For the text-containing cell, return its midpoint in [x, y] coordinate format. 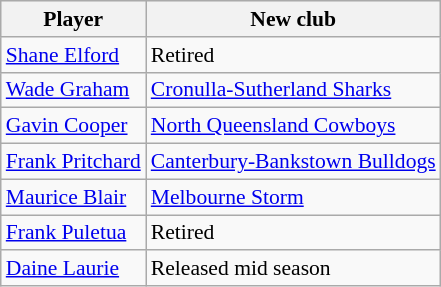
Gavin Cooper [74, 126]
Maurice Blair [74, 197]
Player [74, 19]
Frank Puletua [74, 233]
Shane Elford [74, 55]
Canterbury-Bankstown Bulldogs [294, 162]
Frank Pritchard [74, 162]
North Queensland Cowboys [294, 126]
New club [294, 19]
Wade Graham [74, 90]
Released mid season [294, 269]
Cronulla-Sutherland Sharks [294, 90]
Melbourne Storm [294, 197]
Daine Laurie [74, 269]
